Identify which cell holds the provided text, then report its (X, Y) central coordinate. 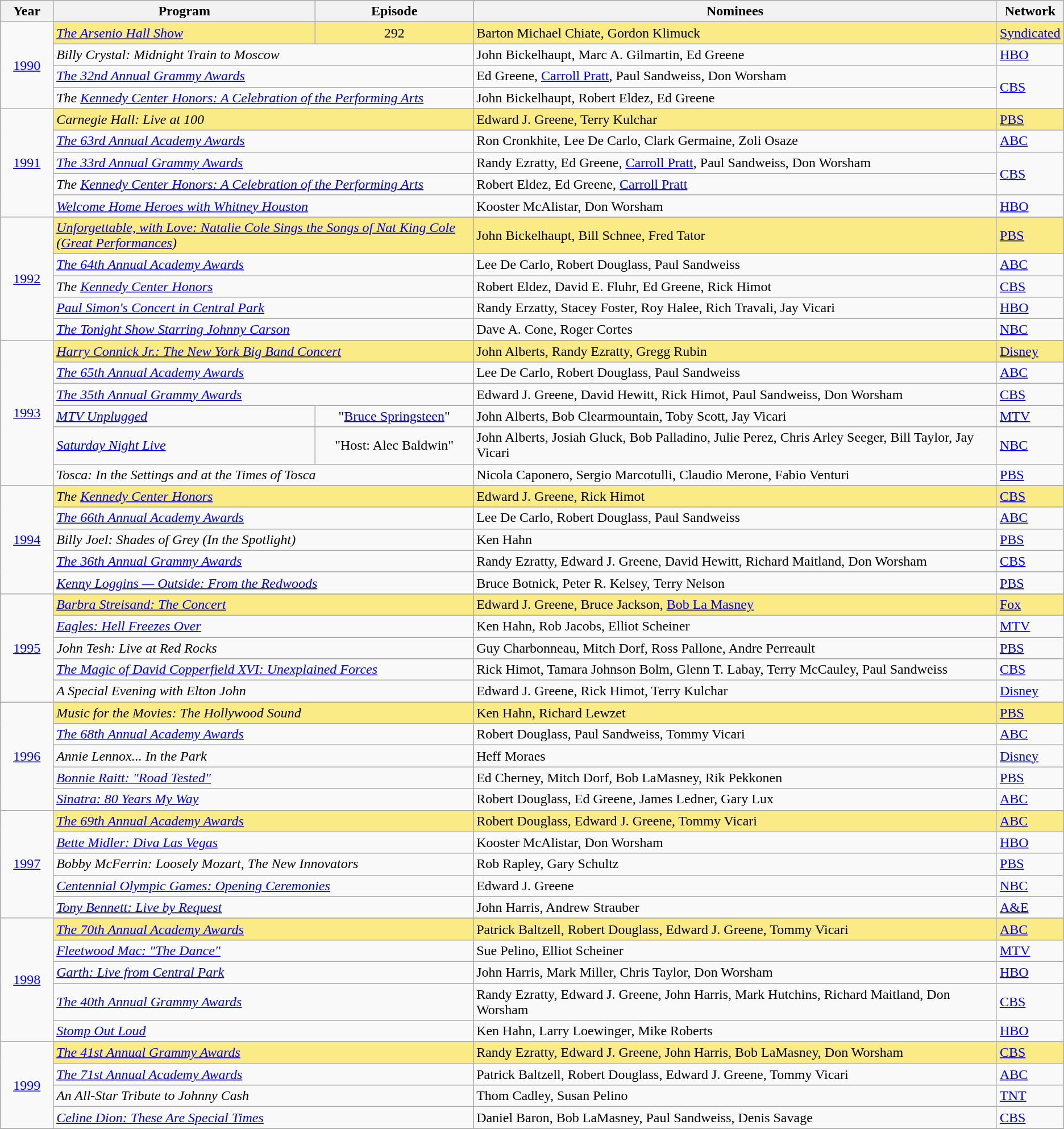
The Magic of David Copperfield XVI: Unexplained Forces (264, 670)
The Arsenio Hall Show (184, 33)
Program (184, 11)
John Alberts, Randy Ezratty, Gregg Rubin (735, 351)
1997 (27, 864)
John Bickelhaupt, Marc A. Gilmartin, Ed Greene (735, 55)
The 65th Annual Academy Awards (264, 373)
Robert Eldez, David E. Fluhr, Ed Greene, Rick Himot (735, 286)
John Tesh: Live at Red Rocks (264, 647)
The 71st Annual Academy Awards (264, 1074)
1999 (27, 1085)
Welcome Home Heroes with Whitney Houston (264, 206)
The 66th Annual Academy Awards (264, 518)
Year (27, 11)
Fox (1030, 604)
Heff Moraes (735, 756)
Ed Cherney, Mitch Dorf, Bob LaMasney, Rik Pekkonen (735, 778)
Tony Bennett: Live by Request (264, 907)
The 33rd Annual Grammy Awards (264, 163)
Edward J. Greene, Rick Himot (735, 496)
Ron Cronkhite, Lee De Carlo, Clark Germaine, Zoli Osaze (735, 141)
Randy Ezratty, Edward J. Greene, David Hewitt, Richard Maitland, Don Worsham (735, 561)
Edward J. Greene, Bruce Jackson, Bob La Masney (735, 604)
Edward J. Greene, Rick Himot, Terry Kulchar (735, 691)
1998 (27, 980)
Randy Ezratty, Edward J. Greene, John Harris, Bob LaMasney, Don Worsham (735, 1053)
Saturday Night Live (184, 446)
Unforgettable, with Love: Natalie Cole Sings the Songs of Nat King Cole (Great Performances) (264, 235)
Edward J. Greene, David Hewitt, Rick Himot, Paul Sandweiss, Don Worsham (735, 395)
Rob Rapley, Gary Schultz (735, 864)
1991 (27, 163)
Guy Charbonneau, Mitch Dorf, Ross Pallone, Andre Perreault (735, 647)
Carnegie Hall: Live at 100 (264, 119)
Ed Greene, Carroll Pratt, Paul Sandweiss, Don Worsham (735, 76)
Barton Michael Chiate, Gordon Klimuck (735, 33)
A Special Evening with Elton John (264, 691)
Barbra Streisand: The Concert (264, 604)
Thom Cadley, Susan Pelino (735, 1096)
Annie Lennox... In the Park (264, 756)
Stomp Out Loud (264, 1031)
Rick Himot, Tamara Johnson Bolm, Glenn T. Labay, Terry McCauley, Paul Sandweiss (735, 670)
Paul Simon's Concert in Central Park (264, 308)
The 64th Annual Academy Awards (264, 264)
Bette Midler: Diva Las Vegas (264, 842)
The 69th Annual Academy Awards (264, 821)
TNT (1030, 1096)
"Host: Alec Baldwin" (394, 446)
Bruce Botnick, Peter R. Kelsey, Terry Nelson (735, 583)
Edward J. Greene, Terry Kulchar (735, 119)
Centennial Olympic Games: Opening Ceremonies (264, 886)
1990 (27, 65)
Ken Hahn, Richard Lewzet (735, 713)
1994 (27, 539)
Robert Douglass, Paul Sandweiss, Tommy Vicari (735, 734)
Randy Ezratty, Edward J. Greene, John Harris, Mark Hutchins, Richard Maitland, Don Worsham (735, 1002)
John Harris, Mark Miller, Chris Taylor, Don Worsham (735, 972)
Edward J. Greene (735, 886)
John Alberts, Bob Clearmountain, Toby Scott, Jay Vicari (735, 416)
The 68th Annual Academy Awards (264, 734)
An All-Star Tribute to Johnny Cash (264, 1096)
Sue Pelino, Elliot Scheiner (735, 950)
Harry Connick Jr.: The New York Big Band Concert (264, 351)
Robert Douglass, Ed Greene, James Ledner, Gary Lux (735, 799)
292 (394, 33)
Network (1030, 11)
1992 (27, 279)
John Alberts, Josiah Gluck, Bob Palladino, Julie Perez, Chris Arley Seeger, Bill Taylor, Jay Vicari (735, 446)
Fleetwood Mac: "The Dance" (264, 950)
Ken Hahn, Rob Jacobs, Elliot Scheiner (735, 626)
Bobby McFerrin: Loosely Mozart, The New Innovators (264, 864)
Billy Crystal: Midnight Train to Moscow (264, 55)
Randy Ezratty, Ed Greene, Carroll Pratt, Paul Sandweiss, Don Worsham (735, 163)
The 63rd Annual Academy Awards (264, 141)
Celine Dion: These Are Special Times (264, 1118)
Sinatra: 80 Years My Way (264, 799)
Music for the Movies: The Hollywood Sound (264, 713)
Robert Eldez, Ed Greene, Carroll Pratt (735, 184)
Daniel Baron, Bob LaMasney, Paul Sandweiss, Denis Savage (735, 1118)
John Harris, Andrew Strauber (735, 907)
Garth: Live from Central Park (264, 972)
Kenny Loggins — Outside: From the Redwoods (264, 583)
John Bickelhaupt, Bill Schnee, Fred Tator (735, 235)
The Tonight Show Starring Johnny Carson (264, 330)
Bonnie Raitt: "Road Tested" (264, 778)
1993 (27, 413)
Tosca: In the Settings and at the Times of Tosca (264, 475)
1995 (27, 647)
The 40th Annual Grammy Awards (264, 1002)
Dave A. Cone, Roger Cortes (735, 330)
Nominees (735, 11)
A&E (1030, 907)
Nicola Caponero, Sergio Marcotulli, Claudio Merone, Fabio Venturi (735, 475)
Ken Hahn (735, 539)
"Bruce Springsteen" (394, 416)
Billy Joel: Shades of Grey (In the Spotlight) (264, 539)
Ken Hahn, Larry Loewinger, Mike Roberts (735, 1031)
John Bickelhaupt, Robert Eldez, Ed Greene (735, 98)
MTV Unplugged (184, 416)
The 70th Annual Academy Awards (264, 929)
The 35th Annual Grammy Awards (264, 395)
Episode (394, 11)
The 36th Annual Grammy Awards (264, 561)
The 32nd Annual Grammy Awards (264, 76)
Syndicated (1030, 33)
Randy Erzatty, Stacey Foster, Roy Halee, Rich Travali, Jay Vicari (735, 308)
Eagles: Hell Freezes Over (264, 626)
The 41st Annual Grammy Awards (264, 1053)
1996 (27, 756)
Robert Douglass, Edward J. Greene, Tommy Vicari (735, 821)
